Provide the (X, Y) coordinate of the cell's center where the given text is located.  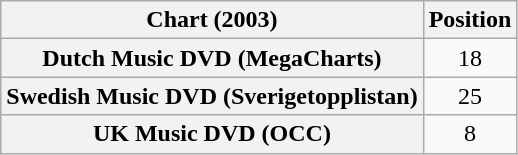
25 (470, 96)
Swedish Music DVD (Sverigetopplistan) (212, 96)
18 (470, 58)
8 (470, 134)
Chart (2003) (212, 20)
Position (470, 20)
Dutch Music DVD (MegaCharts) (212, 58)
UK Music DVD (OCC) (212, 134)
